Scan for the cell matching the given text and deliver its [x, y] coordinate at center. 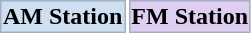
AM Station [62, 16]
FM Station [190, 16]
